Pinpoint the cell where the given text exists, returning its [x, y] midpoint coordinate. 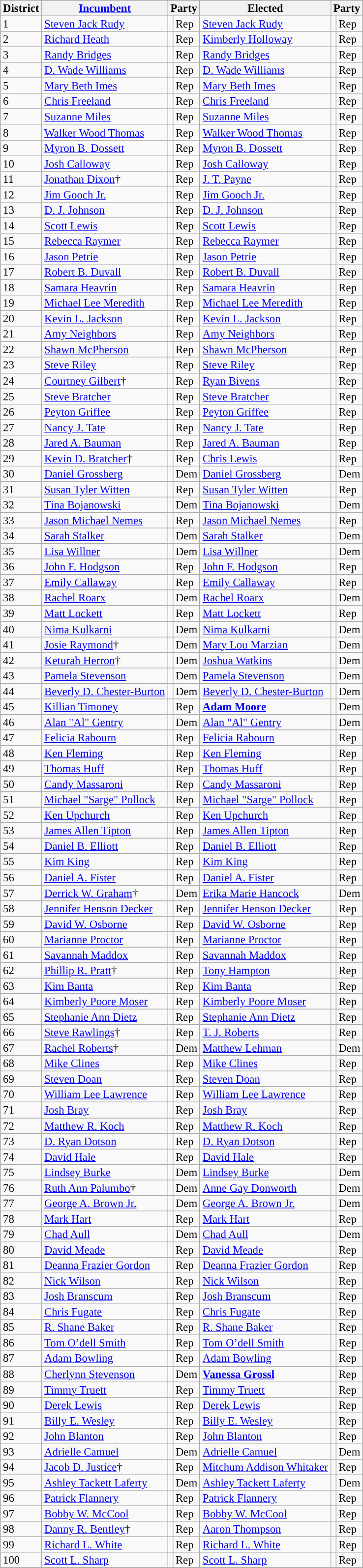
4 [21, 70]
Ryan Bivens [265, 381]
23 [21, 365]
73 [21, 1141]
18 [21, 288]
99 [21, 1545]
Ruth Ann Palumbo† [105, 1188]
5 [21, 86]
Keturah Herron† [105, 660]
79 [21, 1234]
46 [21, 722]
55 [21, 862]
Rachel Roberts† [105, 1048]
51 [21, 800]
93 [21, 1452]
38 [21, 598]
76 [21, 1188]
1 [21, 24]
91 [21, 1421]
72 [21, 1126]
92 [21, 1436]
7 [21, 117]
Adam Moore [265, 707]
16 [21, 256]
45 [21, 707]
43 [21, 675]
96 [21, 1498]
25 [21, 396]
60 [21, 940]
10 [21, 164]
34 [21, 536]
11 [21, 179]
19 [21, 303]
Mitchum Addison Whitaker [265, 1467]
90 [21, 1405]
Matthew Lehman [265, 1048]
89 [21, 1390]
52 [21, 815]
3 [21, 55]
39 [21, 614]
12 [21, 195]
70 [21, 1094]
53 [21, 831]
50 [21, 784]
40 [21, 629]
17 [21, 272]
59 [21, 924]
61 [21, 955]
Danny R. Bentley† [105, 1529]
63 [21, 986]
78 [21, 1219]
9 [21, 148]
Anne Gay Donworth [265, 1188]
32 [21, 505]
35 [21, 552]
75 [21, 1172]
26 [21, 412]
94 [21, 1467]
58 [21, 908]
Vanessa Grossl [265, 1374]
28 [21, 443]
41 [21, 644]
86 [21, 1343]
54 [21, 846]
Jonathan Dixon† [105, 179]
97 [21, 1514]
95 [21, 1483]
47 [21, 738]
80 [21, 1250]
Steve Rawlings† [105, 1033]
84 [21, 1312]
81 [21, 1265]
30 [21, 474]
Phillip R. Pratt† [105, 971]
98 [21, 1529]
83 [21, 1296]
85 [21, 1327]
56 [21, 877]
District [21, 8]
65 [21, 1017]
100 [21, 1560]
64 [21, 1002]
Jacob D. Justice† [105, 1467]
Josie Raymond† [105, 644]
Mary Lou Marzian [265, 644]
68 [21, 1064]
Courtney Gilbert† [105, 381]
77 [21, 1204]
Kimberly Holloway [265, 39]
Kevin D. Bratcher† [105, 458]
6 [21, 101]
44 [21, 691]
33 [21, 521]
Joshua Watkins [265, 660]
27 [21, 427]
J. T. Payne [265, 179]
82 [21, 1281]
49 [21, 769]
71 [21, 1110]
2 [21, 39]
87 [21, 1359]
T. J. Roberts [265, 1033]
Richard Heath [105, 39]
Killian Timoney [105, 707]
57 [21, 893]
31 [21, 489]
29 [21, 458]
88 [21, 1374]
14 [21, 225]
37 [21, 583]
Incumbent [105, 8]
15 [21, 241]
8 [21, 133]
74 [21, 1157]
Cherlynn Stevenson [105, 1374]
42 [21, 660]
22 [21, 350]
Derrick W. Graham† [105, 893]
Chris Lewis [265, 458]
69 [21, 1079]
62 [21, 971]
20 [21, 319]
48 [21, 753]
36 [21, 567]
66 [21, 1033]
21 [21, 334]
24 [21, 381]
13 [21, 210]
Elected [265, 8]
67 [21, 1048]
Aaron Thompson [265, 1529]
Tony Hampton [265, 971]
Erika Marie Hancock [265, 893]
